Find where the given text appears and provide that cell's center as [X, Y] coordinate. 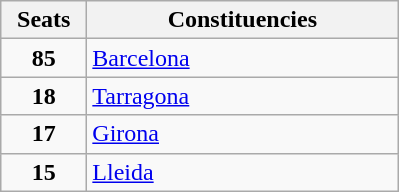
Seats [44, 20]
85 [44, 58]
Barcelona [242, 58]
18 [44, 96]
Lleida [242, 172]
Tarragona [242, 96]
15 [44, 172]
Girona [242, 134]
17 [44, 134]
Constituencies [242, 20]
